Find where the given text appears and provide that cell's center as [x, y] coordinate. 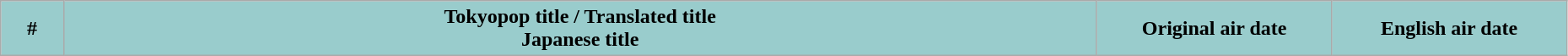
English air date [1449, 29]
Original air date [1214, 29]
# [32, 29]
Tokyopop title / Translated titleJapanese title [580, 29]
